Search for the cell housing the specified text and yield its (X, Y) center coordinate. 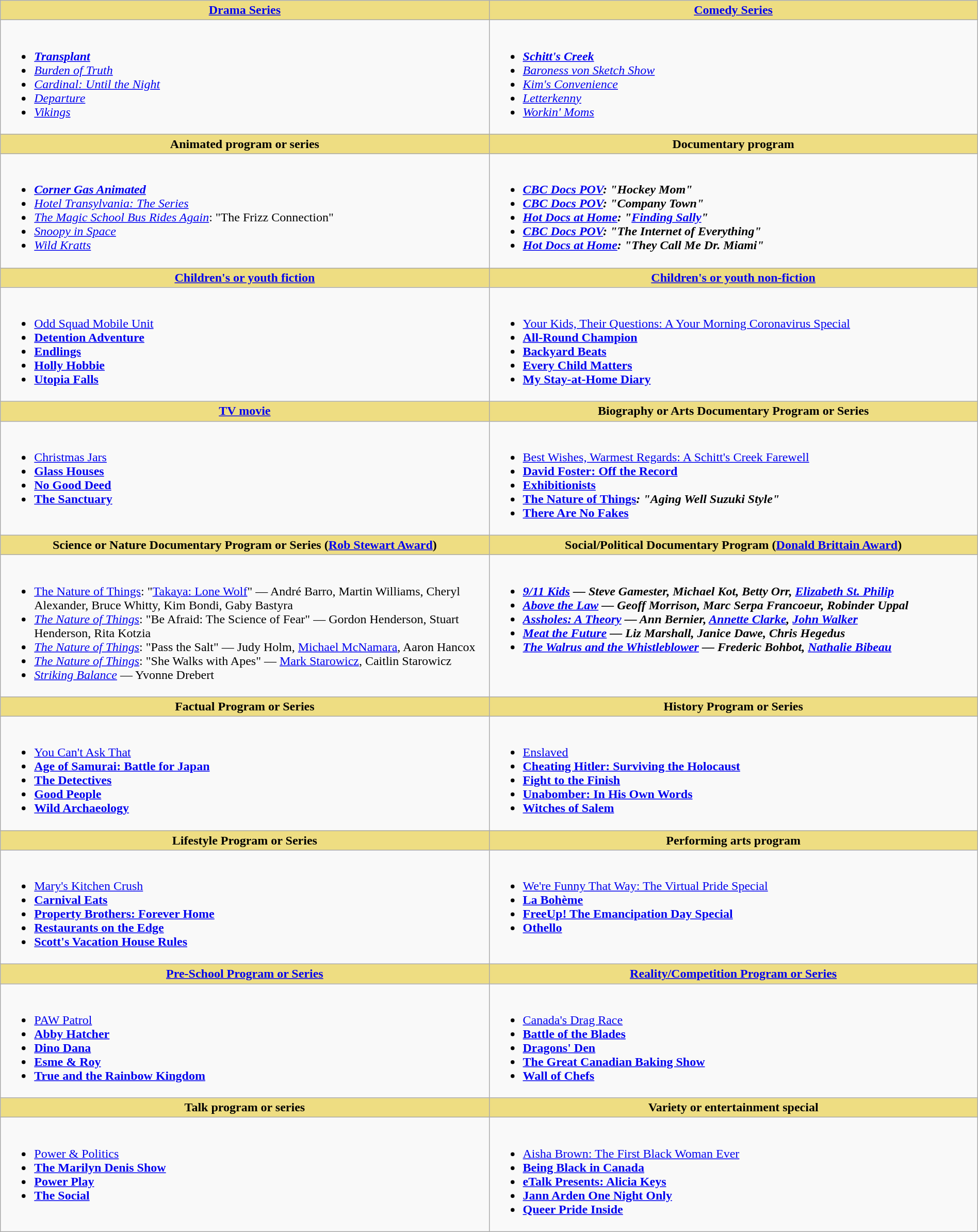
PAW PatrolAbby HatcherDino DanaEsme & RoyTrue and the Rainbow Kingdom (244, 1041)
Performing arts program (733, 840)
Aisha Brown: The First Black Woman EverBeing Black in CanadaeTalk Presents: Alicia KeysJann Arden One Night OnlyQueer Pride Inside (733, 1174)
Odd Squad Mobile UnitDetention AdventureEndlingsHolly HobbieUtopia Falls (244, 345)
Reality/Competition Program or Series (733, 974)
Lifestyle Program or Series (244, 840)
EnslavedCheating Hitler: Surviving the HolocaustFight to the FinishUnabomber: In His Own WordsWitches of Salem (733, 773)
Comedy Series (733, 10)
Mary's Kitchen CrushCarnival EatsProperty Brothers: Forever HomeRestaurants on the EdgeScott's Vacation House Rules (244, 907)
Talk program or series (244, 1108)
Science or Nature Documentary Program or Series (Rob Stewart Award) (244, 545)
Social/Political Documentary Program (Donald Brittain Award) (733, 545)
Documentary program (733, 144)
TV movie (244, 411)
Factual Program or Series (244, 706)
Power & PoliticsThe Marilyn Denis ShowPower PlayThe Social (244, 1174)
Canada's Drag RaceBattle of the BladesDragons' DenThe Great Canadian Baking ShowWall of Chefs (733, 1041)
We're Funny That Way: The Virtual Pride SpecialLa BohèmeFreeUp! The Emancipation Day SpecialOthello (733, 907)
You Can't Ask ThatAge of Samurai: Battle for JapanThe DetectivesGood PeopleWild Archaeology (244, 773)
Corner Gas AnimatedHotel Transylvania: The SeriesThe Magic School Bus Rides Again: "The Frizz Connection"Snoopy in SpaceWild Kratts (244, 210)
Your Kids, Their Questions: A Your Morning Coronavirus SpecialAll-Round ChampionBackyard BeatsEvery Child MattersMy Stay-at-Home Diary (733, 345)
History Program or Series (733, 706)
Drama Series (244, 10)
Children's or youth non-fiction (733, 278)
Animated program or series (244, 144)
Children's or youth fiction (244, 278)
Christmas JarsGlass HousesNo Good DeedThe Sanctuary (244, 478)
TransplantBurden of TruthCardinal: Until the NightDepartureVikings (244, 77)
Schitt's CreekBaroness von Sketch ShowKim's ConvenienceLetterkennyWorkin' Moms (733, 77)
Variety or entertainment special (733, 1108)
Pre-School Program or Series (244, 974)
Biography or Arts Documentary Program or Series (733, 411)
